Output the (X, Y) coordinate of the center of the cell containing the given text.  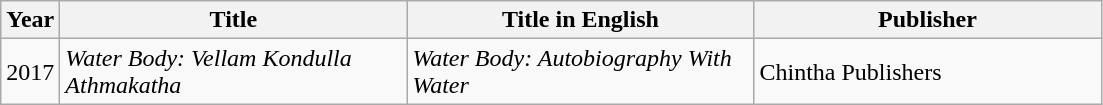
Chintha Publishers (928, 72)
Year (30, 20)
Title in English (580, 20)
Water Body: Autobiography With Water (580, 72)
2017 (30, 72)
Title (234, 20)
Water Body: Vellam Kondulla Athmakatha (234, 72)
Publisher (928, 20)
